Pinpoint the cell where the given text exists, returning its (X, Y) midpoint coordinate. 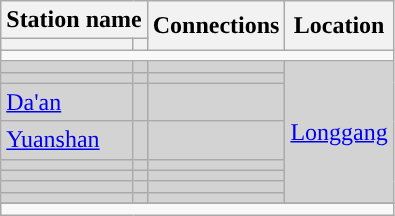
Connections (216, 26)
Location (339, 26)
Yuanshan (67, 140)
Longgang (339, 132)
Da'an (67, 102)
Station name (74, 20)
